Return the [x, y] coordinate for the center point of the cell that contains the specified text.  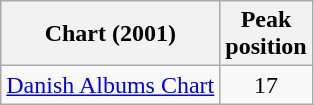
Danish Albums Chart [110, 85]
17 [266, 85]
Chart (2001) [110, 34]
Peakposition [266, 34]
